Return the (x, y) coordinate for the center point of the cell that contains the specified text.  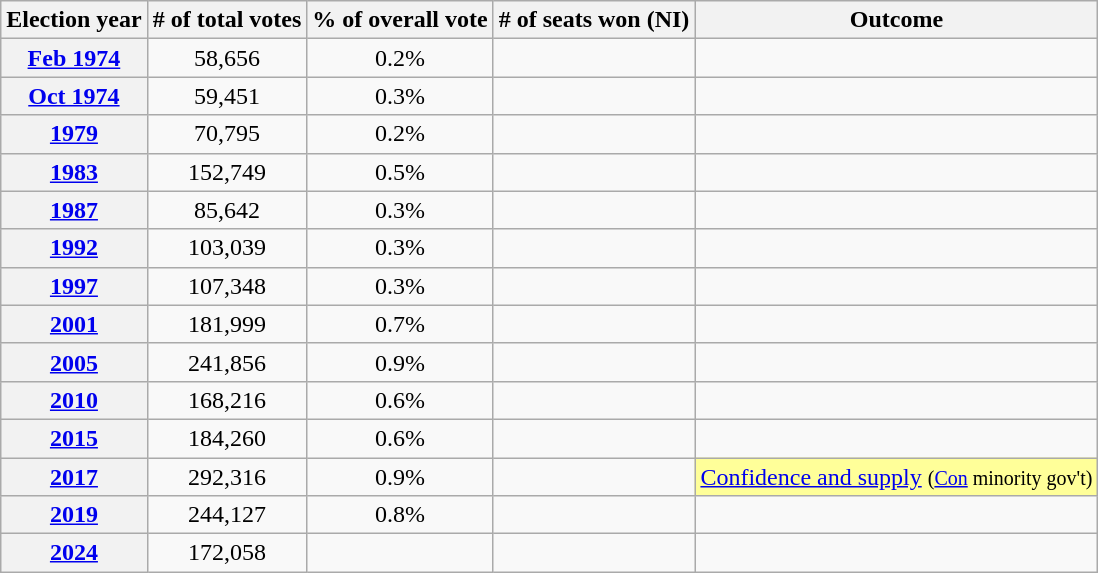
292,316 (227, 477)
152,749 (227, 172)
Confidence and supply (Con minority gov't) (896, 477)
107,348 (227, 286)
0.8% (400, 515)
2001 (74, 324)
59,451 (227, 96)
% of overall vote (400, 20)
0.5% (400, 172)
70,795 (227, 134)
2017 (74, 477)
0.7% (400, 324)
# of seats won (NI) (594, 20)
241,856 (227, 362)
85,642 (227, 210)
2015 (74, 438)
103,039 (227, 248)
Feb 1974 (74, 58)
Outcome (896, 20)
2010 (74, 400)
1979 (74, 134)
2005 (74, 362)
1992 (74, 248)
1997 (74, 286)
1983 (74, 172)
168,216 (227, 400)
181,999 (227, 324)
Oct 1974 (74, 96)
Election year (74, 20)
1987 (74, 210)
# of total votes (227, 20)
2019 (74, 515)
58,656 (227, 58)
184,260 (227, 438)
172,058 (227, 553)
244,127 (227, 515)
2024 (74, 553)
